Return the [x, y] coordinate for the center point of the cell that contains the specified text.  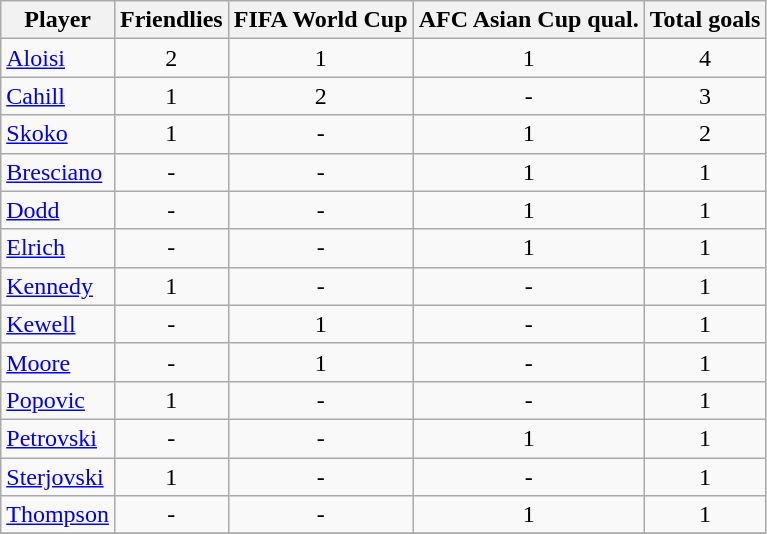
Kennedy [58, 286]
Cahill [58, 96]
4 [705, 58]
Petrovski [58, 438]
Thompson [58, 515]
Friendlies [171, 20]
Skoko [58, 134]
Elrich [58, 248]
Aloisi [58, 58]
Sterjovski [58, 477]
Bresciano [58, 172]
Kewell [58, 324]
Moore [58, 362]
3 [705, 96]
FIFA World Cup [320, 20]
Popovic [58, 400]
Total goals [705, 20]
AFC Asian Cup qual. [528, 20]
Player [58, 20]
Dodd [58, 210]
